Output the (X, Y) coordinate of the center of the cell containing the given text.  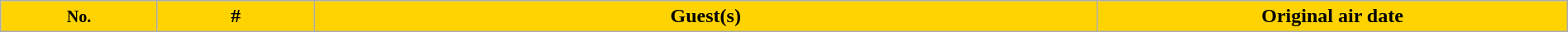
# (235, 16)
No. (79, 16)
Guest(s) (706, 16)
Original air date (1332, 16)
